Pinpoint the cell where the given text exists, returning its (X, Y) midpoint coordinate. 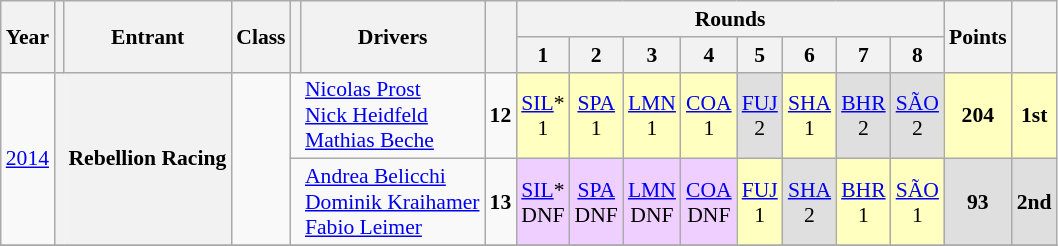
6 (810, 55)
SIL*1 (542, 116)
SPA 1 (596, 116)
204 (978, 116)
BHR2 (864, 116)
Year (28, 36)
3 (652, 55)
Points (978, 36)
BHR1 (864, 202)
SIL*DNF (542, 202)
2nd (1034, 202)
4 (709, 55)
SPADNF (596, 202)
Rounds (730, 19)
Class (260, 36)
COA1 (709, 116)
2014 (28, 158)
Nicolas ProstNick HeidfeldMathias Beche (393, 116)
7 (864, 55)
Andrea BelicchiDominik KraihamerFabio Leimer (393, 202)
Rebellion Racing (148, 158)
Entrant (148, 36)
COADNF (709, 202)
8 (918, 55)
93 (978, 202)
2 (596, 55)
LMNDNF (652, 202)
SÃO2 (918, 116)
1 (542, 55)
12 (501, 116)
SHA2 (810, 202)
FUJ1 (760, 202)
SÃO1 (918, 202)
FUJ2 (760, 116)
1st (1034, 116)
SHA1 (810, 116)
Drivers (393, 36)
5 (760, 55)
13 (501, 202)
LMN1 (652, 116)
